For the text-containing cell, return its midpoint in [X, Y] coordinate format. 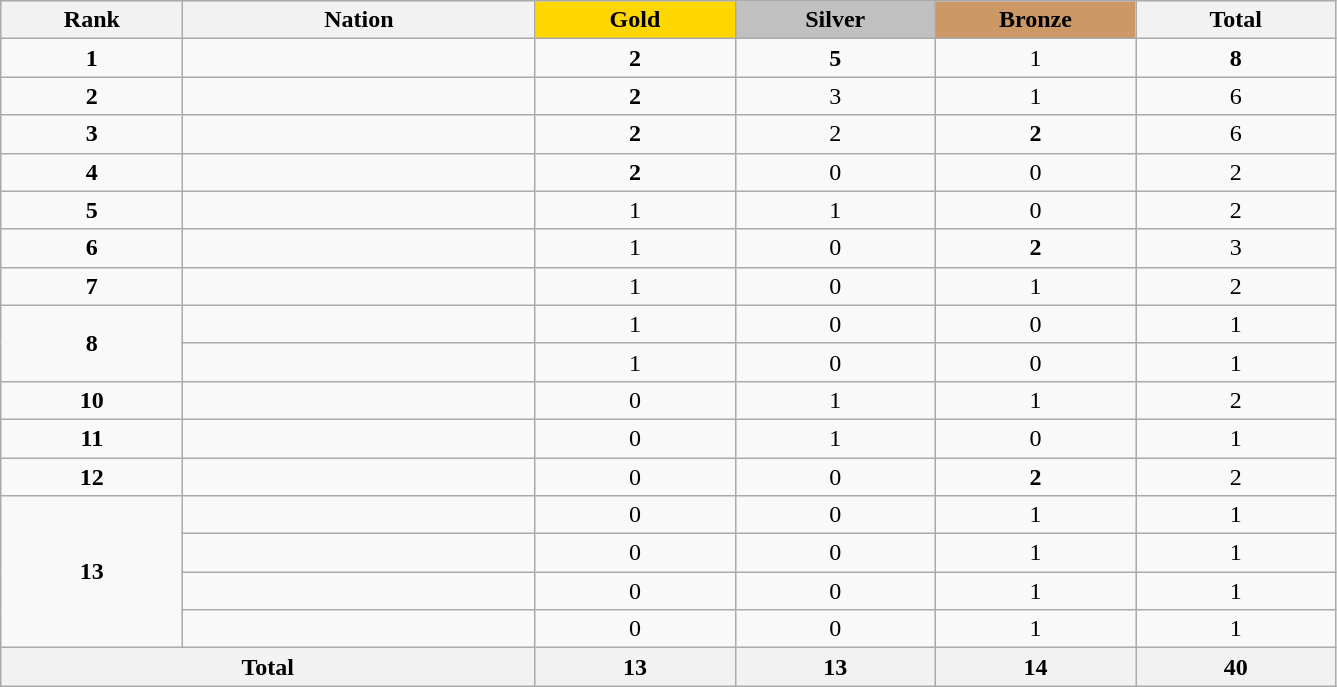
Bronze [1035, 20]
10 [92, 400]
Gold [635, 20]
4 [92, 172]
12 [92, 477]
Nation [359, 20]
Rank [92, 20]
14 [1035, 667]
7 [92, 286]
Silver [835, 20]
40 [1236, 667]
11 [92, 438]
